Identify which cell holds the provided text, then report its [x, y] central coordinate. 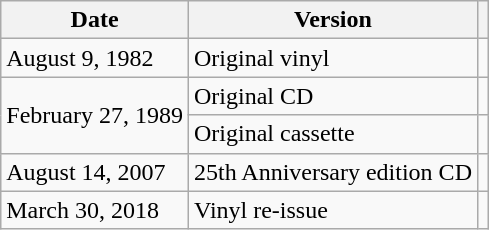
Date [95, 20]
August 9, 1982 [95, 58]
August 14, 2007 [95, 172]
Original cassette [332, 134]
March 30, 2018 [95, 210]
Original CD [332, 96]
Version [332, 20]
Original vinyl [332, 58]
February 27, 1989 [95, 115]
Vinyl re-issue [332, 210]
25th Anniversary edition CD [332, 172]
